Find where the given text appears and provide that cell's center as [x, y] coordinate. 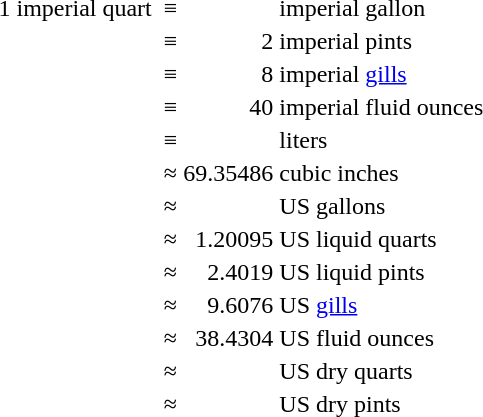
2 [228, 41]
69.35486 [228, 173]
1.20095 [228, 239]
2.4019 [228, 272]
40 [228, 107]
38.4304 [228, 338]
9.6076 [228, 305]
8 [228, 74]
